From the cell containing the given text, extract its center point as [x, y] coordinate. 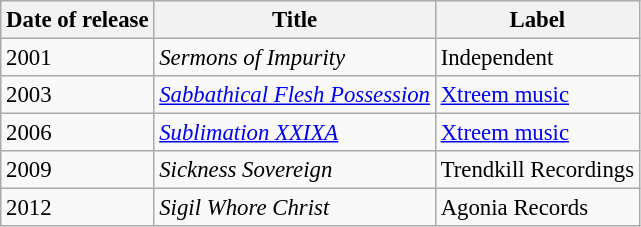
Sublimation XXIXA [294, 133]
2006 [78, 133]
2003 [78, 95]
Date of release [78, 20]
Label [537, 20]
2012 [78, 208]
2001 [78, 58]
Agonia Records [537, 208]
Sigil Whore Christ [294, 208]
Sabbathical Flesh Possession [294, 95]
Trendkill Recordings [537, 170]
Independent [537, 58]
Sickness Sovereign [294, 170]
2009 [78, 170]
Title [294, 20]
Sermons of Impurity [294, 58]
